Find where the given text appears and provide that cell's center as (x, y) coordinate. 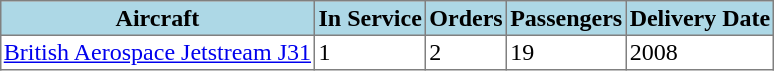
2008 (700, 52)
In Service (370, 18)
Passengers (566, 18)
British Aerospace Jetstream J31 (158, 52)
1 (370, 52)
Delivery Date (700, 18)
Orders (466, 18)
2 (466, 52)
Aircraft (158, 18)
19 (566, 52)
